Capture the cell that displays the provided text and extract its [X, Y] central coordinate. 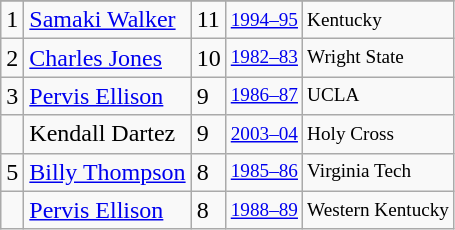
1 [12, 20]
11 [208, 20]
1982–83 [264, 58]
UCLA [378, 96]
Wright State [378, 58]
Kentucky [378, 20]
1986–87 [264, 96]
Billy Thompson [108, 172]
1994–95 [264, 20]
1988–89 [264, 210]
Charles Jones [108, 58]
10 [208, 58]
Kendall Dartez [108, 134]
Holy Cross [378, 134]
Samaki Walker [108, 20]
2003–04 [264, 134]
2 [12, 58]
Western Kentucky [378, 210]
5 [12, 172]
Virginia Tech [378, 172]
3 [12, 96]
1985–86 [264, 172]
